Return the [X, Y] coordinate for the center point of the cell that contains the specified text.  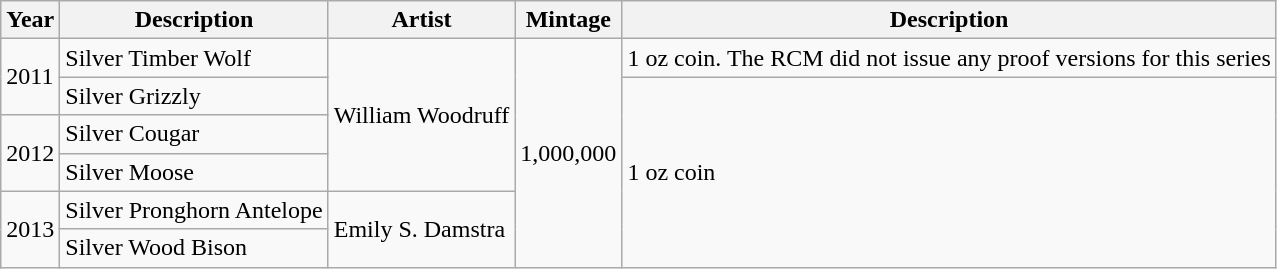
2013 [30, 229]
Silver Grizzly [194, 96]
Silver Cougar [194, 134]
1 oz coin. The RCM did not issue any proof versions for this series [950, 58]
1,000,000 [568, 153]
Emily S. Damstra [422, 229]
2011 [30, 77]
Artist [422, 20]
Mintage [568, 20]
Silver Pronghorn Antelope [194, 210]
2012 [30, 153]
Silver Wood Bison [194, 248]
Year [30, 20]
Silver Timber Wolf [194, 58]
William Woodruff [422, 115]
Silver Moose [194, 172]
1 oz coin [950, 172]
